Pinpoint the cell where the given text exists, returning its (X, Y) midpoint coordinate. 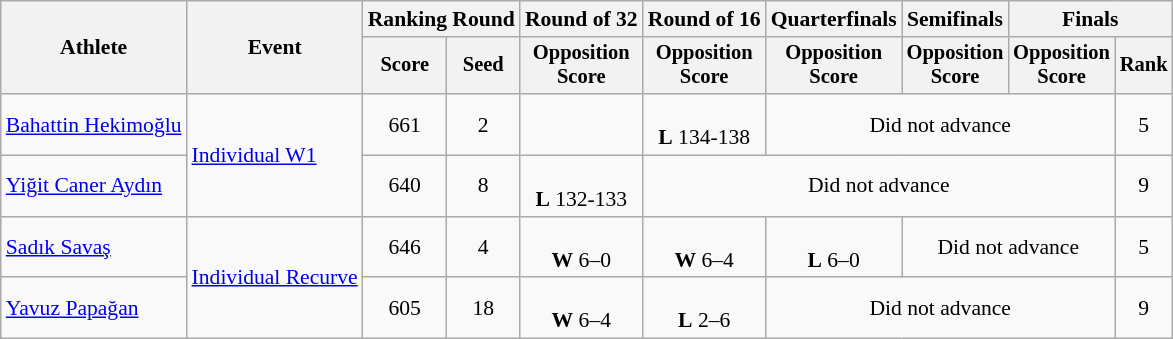
Ranking Round (442, 19)
646 (405, 248)
Rank (1144, 66)
Yavuz Papağan (94, 308)
Bahattin Hekimoğlu (94, 124)
Yiğit Caner Aydın (94, 186)
661 (405, 124)
Round of 32 (582, 19)
Semifinals (956, 19)
L 134-138 (704, 124)
640 (405, 186)
Event (275, 48)
605 (405, 308)
L 2–6 (704, 308)
18 (484, 308)
W 6–0 (582, 248)
2 (484, 124)
4 (484, 248)
L 132-133 (582, 186)
Seed (484, 66)
Round of 16 (704, 19)
Athlete (94, 48)
Quarterfinals (834, 19)
L 6–0 (834, 248)
Individual Recurve (275, 278)
Finals (1090, 19)
8 (484, 186)
Individual W1 (275, 155)
Sadık Savaş (94, 248)
Score (405, 66)
